Identify which cell holds the provided text, then report its (X, Y) central coordinate. 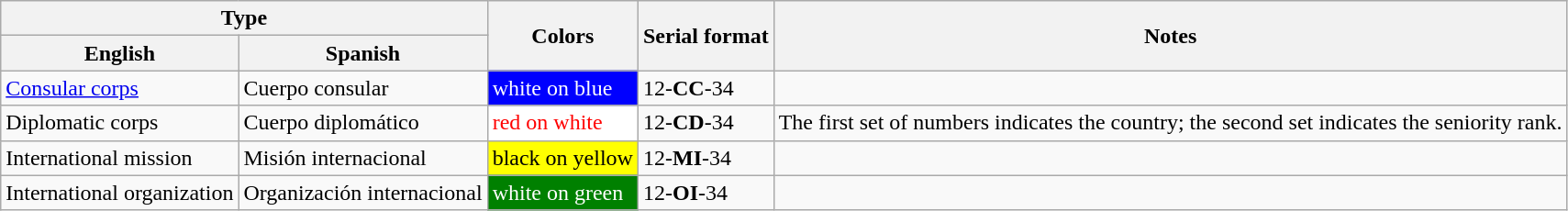
International mission (119, 158)
Misión internacional (363, 158)
The first set of numbers indicates the country; the second set indicates the seniority rank. (1171, 123)
Spanish (363, 53)
Organización internacional (363, 193)
black on yellow (562, 158)
Cuerpo consular (363, 88)
Diplomatic corps (119, 123)
International organization (119, 193)
red on white (562, 123)
English (119, 53)
Serial format (706, 36)
12-CC-34 (706, 88)
Notes (1171, 36)
Type (244, 18)
Consular corps (119, 88)
12-MI-34 (706, 158)
12-OI-34 (706, 193)
Colors (562, 36)
white on green (562, 193)
white on blue (562, 88)
Cuerpo diplomático (363, 123)
12-CD-34 (706, 123)
